Extract the [x, y] coordinate from the center of the cell holding the provided text.  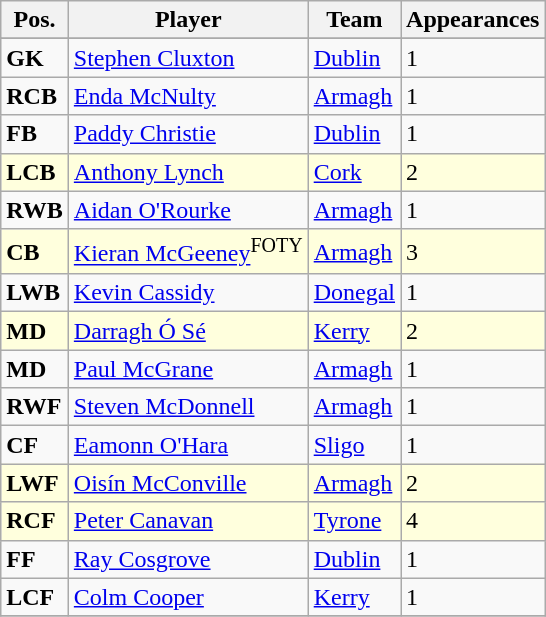
Steven McDonnell [188, 407]
Aidan O'Rourke [188, 210]
Player [188, 20]
LCF [35, 597]
LCB [35, 172]
Colm Cooper [188, 597]
Cork [354, 172]
Tyrone [354, 521]
GK [35, 58]
Enda McNulty [188, 96]
FB [35, 134]
RCF [35, 521]
Team [354, 20]
Paddy Christie [188, 134]
LWB [35, 293]
CF [35, 445]
Kevin Cassidy [188, 293]
CB [35, 252]
4 [473, 521]
Anthony Lynch [188, 172]
Sligo [354, 445]
Donegal [354, 293]
Pos. [35, 20]
Darragh Ó Sé [188, 331]
Peter Canavan [188, 521]
RCB [35, 96]
Appearances [473, 20]
Oisín McConville [188, 483]
Ray Cosgrove [188, 559]
Paul McGrane [188, 369]
Kieran McGeeneyFOTY [188, 252]
LWF [35, 483]
3 [473, 252]
Stephen Cluxton [188, 58]
RWB [35, 210]
RWF [35, 407]
Eamonn O'Hara [188, 445]
FF [35, 559]
